Capture the cell that displays the provided text and extract its [X, Y] central coordinate. 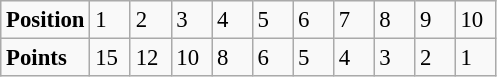
15 [110, 58]
7 [354, 20]
9 [436, 20]
12 [150, 58]
Points [46, 58]
Position [46, 20]
